Detect which cell encompasses the target text, then output its (x, y) center coordinate. 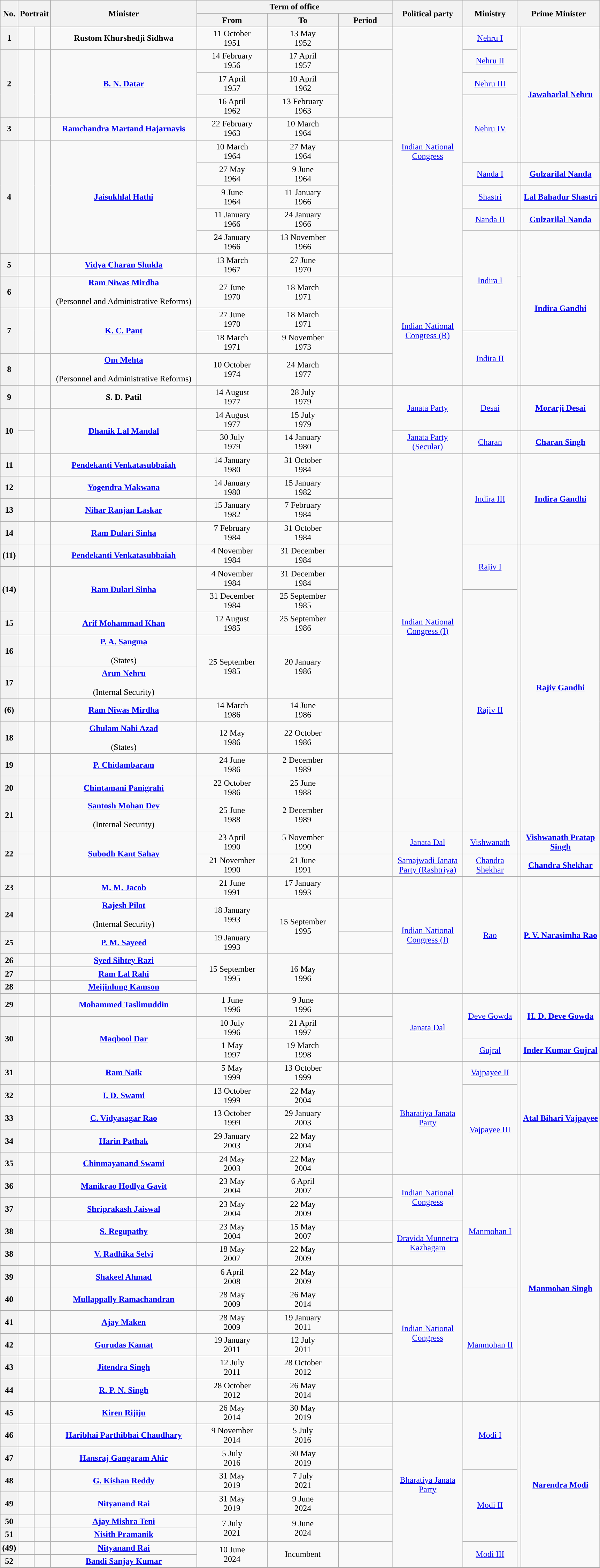
(11) (9, 555)
10 June2024 (232, 1554)
P. Chidambaram (123, 765)
11 October1951 (232, 38)
Modi II (490, 1505)
Term of office (295, 7)
10 April1962 (303, 84)
5 November1990 (303, 842)
37 (9, 1209)
Meijinlung Kamson (123, 987)
6 (9, 292)
To (303, 20)
Vajpayee III (490, 1130)
Rajesh Pilot(Internal Security) (123, 915)
19 (9, 765)
9 June1996 (303, 1004)
Morarji Desai (560, 408)
Nihar Ranjan Laskar (123, 510)
5 May1999 (232, 1073)
17 (9, 683)
No. (9, 14)
Inder Kumar Gujral (560, 1050)
Ram Niwas Mirdha(Personnel and Administrative Reforms) (123, 292)
28 (9, 987)
2 (9, 84)
From (232, 20)
13 March1967 (232, 265)
Dhanik Lal Mandal (123, 431)
Charan Singh (560, 442)
17 January1993 (303, 887)
Shakeel Ahmad (123, 1277)
15 (9, 623)
Lal Bahadur Shastri (560, 196)
Deve Gowda (490, 1016)
45 (9, 1413)
16 May1996 (303, 973)
P. V. Narasimha Rao (560, 935)
Jitendra Singh (123, 1367)
14 June1986 (303, 711)
34 (9, 1141)
22 February1963 (232, 129)
10 July1996 (232, 1027)
(49) (9, 1548)
Gujral (490, 1050)
13 February1963 (303, 106)
25 (9, 942)
Modi III (490, 1554)
9 November1973 (303, 342)
R. P. N. Singh (123, 1390)
23 April1990 (232, 842)
Manmohan I (490, 1232)
51 (9, 1535)
4 (9, 196)
M. M. Jacob (123, 887)
Nanda I (490, 174)
K. C. Pant (123, 331)
30 July1979 (232, 442)
15 May2007 (303, 1232)
B. N. Datar (123, 84)
Manmohan II (490, 1344)
Rajiv Gandhi (560, 688)
Ajay Maken (123, 1322)
G. Kishan Reddy (123, 1481)
Om Mehta(Personnel and Administrative Reforms) (123, 370)
19 March1998 (303, 1050)
Ram Niwas Mirdha (123, 711)
28 July1979 (303, 397)
(14) (9, 589)
42 (9, 1344)
Ram Naik (123, 1073)
14 (9, 533)
Jaisukhlal Hathi (123, 196)
13 (9, 510)
10 October1974 (232, 370)
Mullappally Ramachandran (123, 1299)
29 (9, 1004)
H. D. Deve Gowda (560, 1016)
Indira I (490, 281)
Shastri (490, 196)
35 (9, 1163)
20 January1986 (303, 667)
Yogendra Makwana (123, 488)
46 (9, 1436)
16 (9, 651)
Nisith Pramanik (123, 1535)
Prime Minister (559, 14)
Maqbool Dar (123, 1039)
Gurudas Kamat (123, 1344)
Ram Lal Rahi (123, 973)
Nanda II (490, 219)
I. D. Swami (123, 1096)
12 August1985 (232, 623)
Atal Bihari Vajpayee (560, 1118)
Samajwadi Janata Party (Rashtriya) (428, 865)
Incumbent (303, 1554)
P. M. Sayeed (123, 942)
Narendra Modi (560, 1485)
Portrait (34, 14)
Syed Sibtey Razi (123, 960)
12 (9, 488)
22 (9, 854)
18 (9, 738)
24 May2003 (232, 1163)
27 (9, 973)
Vishwanath (490, 842)
S. Regupathy (123, 1232)
Haribhai Parthibhai Chaudhary (123, 1436)
13 November1966 (303, 242)
20 (9, 788)
24 June1986 (232, 765)
Vidya Charan Shukla (123, 265)
Nehru IV (490, 129)
Manikrao Hodlya Gavit (123, 1186)
Kiren Rijiju (123, 1413)
21 November1990 (232, 865)
25 September1986 (303, 623)
Nehru I (490, 38)
Rustom Khurshedji Sidhwa (123, 38)
24 March1977 (303, 370)
33 (9, 1118)
S. D. Patil (123, 397)
15 July1979 (303, 419)
Ministry (490, 14)
41 (9, 1322)
Arun Nehru(Internal Security) (123, 683)
C. Vidyasagar Rao (123, 1118)
31 (9, 1073)
21 (9, 815)
49 (9, 1503)
Rajiv I (490, 567)
Vajpayee II (490, 1073)
Bandi Sanjay Kumar (123, 1561)
3 (9, 129)
Rajiv II (490, 710)
43 (9, 1367)
18 May2007 (232, 1254)
Ajay Mishra Teni (123, 1521)
Vishwanath Pratap Singh (560, 842)
14 March1986 (232, 711)
V. Radhika Selvi (123, 1254)
5 (9, 265)
16 April1962 (232, 106)
Manmohan Singh (560, 1288)
Mohammed Taslimuddin (123, 1004)
Nehru III (490, 84)
Indira III (490, 499)
11 (9, 465)
Desai (490, 408)
Period (365, 20)
6 April2007 (303, 1186)
Santosh Mohan Dev(Internal Security) (123, 815)
18 January1993 (232, 915)
Modi I (490, 1436)
26 (9, 960)
Ghulam Nabi Azad(States) (123, 738)
Harin Pathak (123, 1141)
1 June1996 (232, 1004)
50 (9, 1521)
Indira II (490, 358)
24 (9, 915)
52 (9, 1561)
Charan (490, 442)
36 (9, 1186)
47 (9, 1458)
Arif Mohammad Khan (123, 623)
Nehru II (490, 61)
23 (9, 887)
8 (9, 370)
7 (9, 331)
Hansraj Gangaram Ahir (123, 1458)
19 January1993 (232, 942)
10 (9, 431)
Janata Party (Secular) (428, 442)
Chinmayanand Swami (123, 1163)
Rao (490, 935)
1 May1997 (232, 1050)
44 (9, 1390)
32 (9, 1096)
48 (9, 1481)
9 November2014 (232, 1436)
12 May1986 (232, 738)
Chintamani Panigrahi (123, 788)
39 (9, 1277)
13 May1952 (303, 38)
40 (9, 1299)
Dravida Munnetra Kazhagam (428, 1243)
9 (9, 397)
Janata Party (428, 408)
Minister (123, 14)
Political party (428, 14)
6 April2008 (232, 1277)
14 February1956 (232, 61)
(6) (9, 711)
Indian National Congress (R) (428, 331)
21 April1997 (303, 1027)
Ramchandra Martand Hajarnavis (123, 129)
30 (9, 1039)
1 (9, 38)
Jawaharlal Nehru (560, 95)
Subodh Kant Sahay (123, 854)
Shriprakash Jaiswal (123, 1209)
P. A. Sangma(States) (123, 651)
